Provide the (X, Y) coordinate of the cell's center where the given text is located.  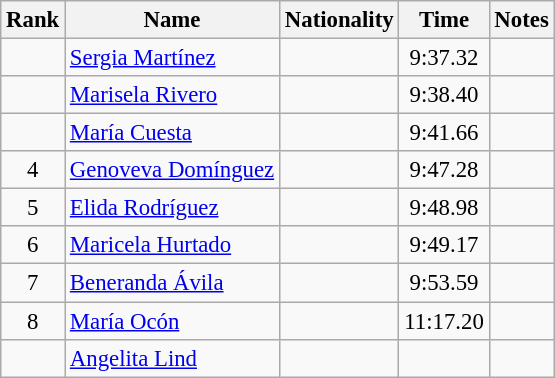
7 (33, 283)
8 (33, 321)
9:38.40 (444, 95)
6 (33, 245)
Angelita Lind (172, 358)
Sergia Martínez (172, 58)
Elida Rodríguez (172, 208)
María Ocón (172, 321)
Notes (522, 20)
Beneranda Ávila (172, 283)
11:17.20 (444, 321)
9:41.66 (444, 133)
María Cuesta (172, 133)
9:48.98 (444, 208)
Marisela Rivero (172, 95)
Maricela Hurtado (172, 245)
9:47.28 (444, 170)
Name (172, 20)
5 (33, 208)
Rank (33, 20)
Nationality (338, 20)
4 (33, 170)
9:49.17 (444, 245)
Genoveva Domínguez (172, 170)
9:37.32 (444, 58)
Time (444, 20)
9:53.59 (444, 283)
